Detect which cell encompasses the target text, then output its [x, y] center coordinate. 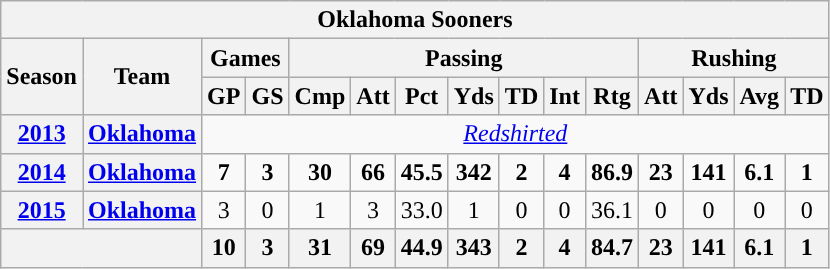
36.1 [612, 210]
44.9 [422, 248]
2014 [42, 172]
66 [373, 172]
Avg [760, 96]
GS [268, 96]
2013 [42, 134]
45.5 [422, 172]
Redshirted [516, 134]
31 [320, 248]
Oklahoma Sooners [415, 20]
30 [320, 172]
2015 [42, 210]
Pct [422, 96]
86.9 [612, 172]
33.0 [422, 210]
Rtg [612, 96]
343 [474, 248]
Season [42, 77]
Cmp [320, 96]
10 [224, 248]
69 [373, 248]
Int [565, 96]
Games [246, 58]
342 [474, 172]
Team [142, 77]
Rushing [734, 58]
GP [224, 96]
Passing [464, 58]
7 [224, 172]
84.7 [612, 248]
